Return (X, Y) of the center of cell containing provided text 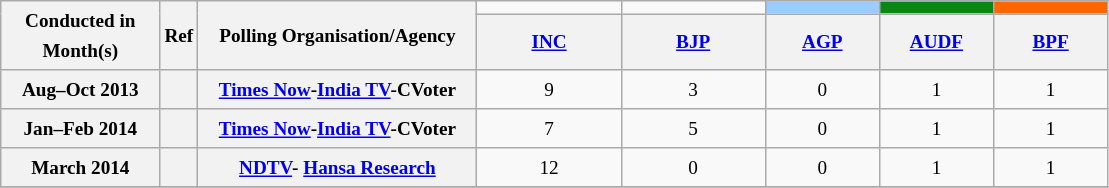
9 (549, 90)
BPF (1051, 42)
BJP (693, 42)
INC (549, 42)
Aug–Oct 2013 (80, 90)
March 2014 (80, 168)
7 (549, 128)
3 (693, 90)
AGP (822, 42)
12 (549, 168)
Polling Organisation/Agency (338, 36)
NDTV- Hansa Research (338, 168)
Jan–Feb 2014 (80, 128)
AUDF (936, 42)
Ref (179, 36)
5 (693, 128)
Conducted in Month(s) (80, 36)
